Provide the (X, Y) coordinate of the cell's center where the given text is located.  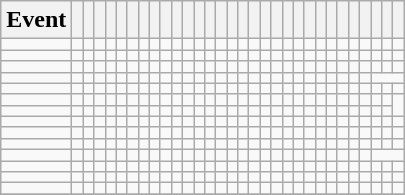
Event (36, 20)
